Determine the (X, Y) coordinate at the center of the cell enclosing the given text.  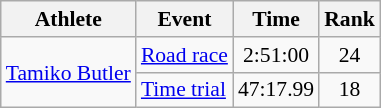
47:17.99 (276, 90)
24 (350, 55)
Event (184, 19)
18 (350, 90)
Time (276, 19)
Time trial (184, 90)
Tamiko Butler (68, 72)
Road race (184, 55)
2:51:00 (276, 55)
Athlete (68, 19)
Rank (350, 19)
